Scan for the cell matching the given text and deliver its [X, Y] coordinate at center. 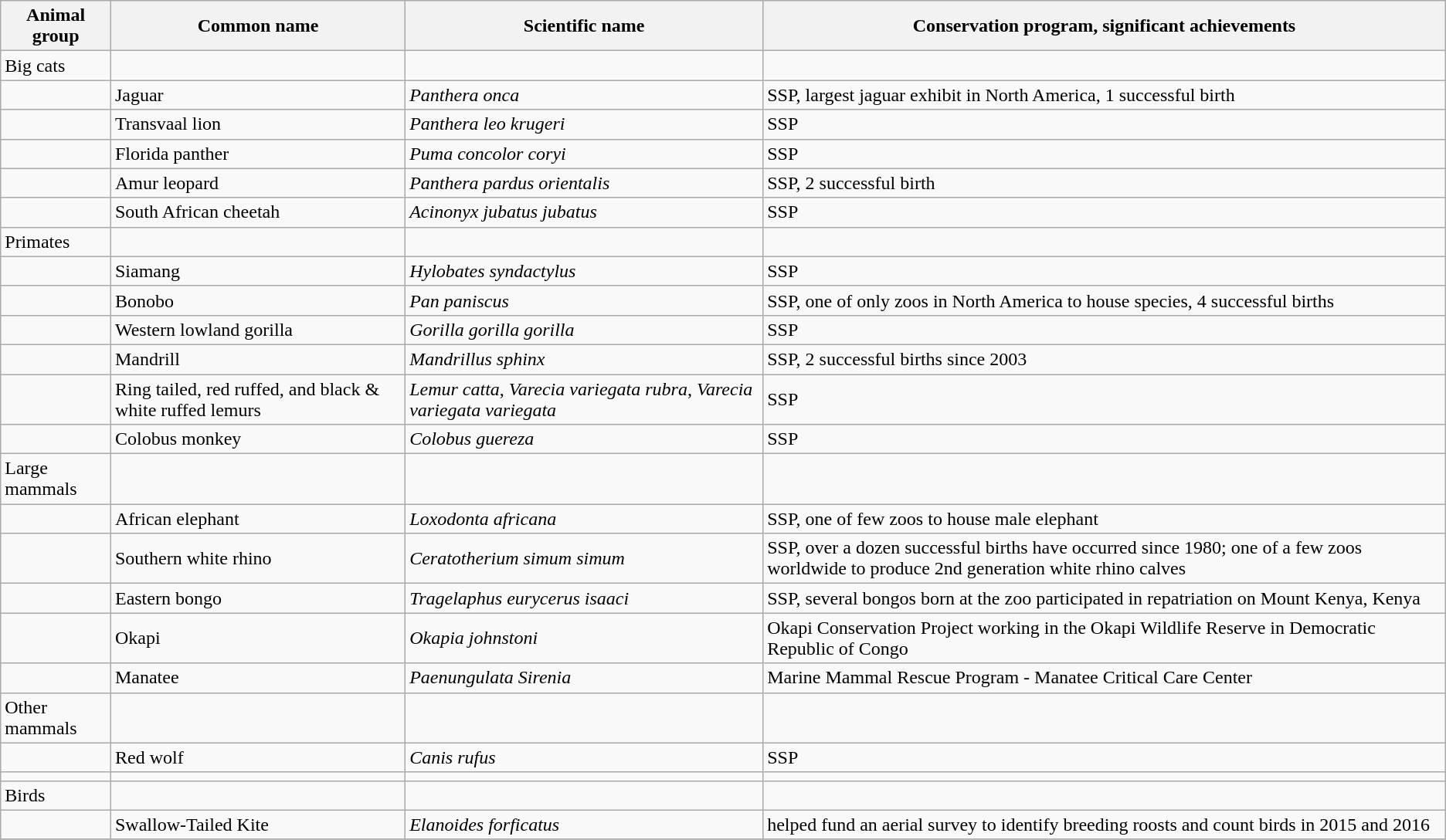
South African cheetah [258, 212]
African elephant [258, 519]
Big cats [56, 66]
Siamang [258, 271]
Colobus monkey [258, 439]
Okapia johnstoni [584, 638]
Swallow-Tailed Kite [258, 825]
Common name [258, 26]
Florida panther [258, 154]
Panthera pardus orientalis [584, 183]
Pan paniscus [584, 300]
Acinonyx jubatus jubatus [584, 212]
Large mammals [56, 479]
Scientific name [584, 26]
SSP, largest jaguar exhibit in North America, 1 successful birth [1105, 95]
Western lowland gorilla [258, 330]
Tragelaphus eurycerus isaaci [584, 598]
SSP, 2 successful births since 2003 [1105, 359]
Conservation program, significant achievements [1105, 26]
Ceratotherium simum simum [584, 559]
Okapi Conservation Project working in the Okapi Wildlife Reserve in Democratic Republic of Congo [1105, 638]
Jaguar [258, 95]
Mandrillus sphinx [584, 359]
Eastern bongo [258, 598]
SSP, one of only zoos in North America to house species, 4 successful births [1105, 300]
Panthera leo krugeri [584, 124]
SSP, over a dozen successful births have occurred since 1980; one of a few zoos worldwide to produce 2nd generation white rhino calves [1105, 559]
Marine Mammal Rescue Program - Manatee Critical Care Center [1105, 678]
Elanoides forficatus [584, 825]
Manatee [258, 678]
Bonobo [258, 300]
helped fund an aerial survey to identify breeding roosts and count birds in 2015 and 2016 [1105, 825]
Mandrill [258, 359]
Panthera onca [584, 95]
SSP, one of few zoos to house male elephant [1105, 519]
Birds [56, 795]
Amur leopard [258, 183]
Paenungulata Sirenia [584, 678]
Other mammals [56, 718]
Southern white rhino [258, 559]
Lemur catta, Varecia variegata rubra, Varecia variegata variegata [584, 398]
Okapi [258, 638]
Transvaal lion [258, 124]
Loxodonta africana [584, 519]
Canis rufus [584, 757]
SSP, 2 successful birth [1105, 183]
Red wolf [258, 757]
Ring tailed, red ruffed, and black & white ruffed lemurs [258, 398]
Puma concolor coryi [584, 154]
Primates [56, 242]
Animal group [56, 26]
SSP, several bongos born at the zoo participated in repatriation on Mount Kenya, Kenya [1105, 598]
Hylobates syndactylus [584, 271]
Colobus guereza [584, 439]
Gorilla gorilla gorilla [584, 330]
